Return (x, y) of the center of cell containing provided text 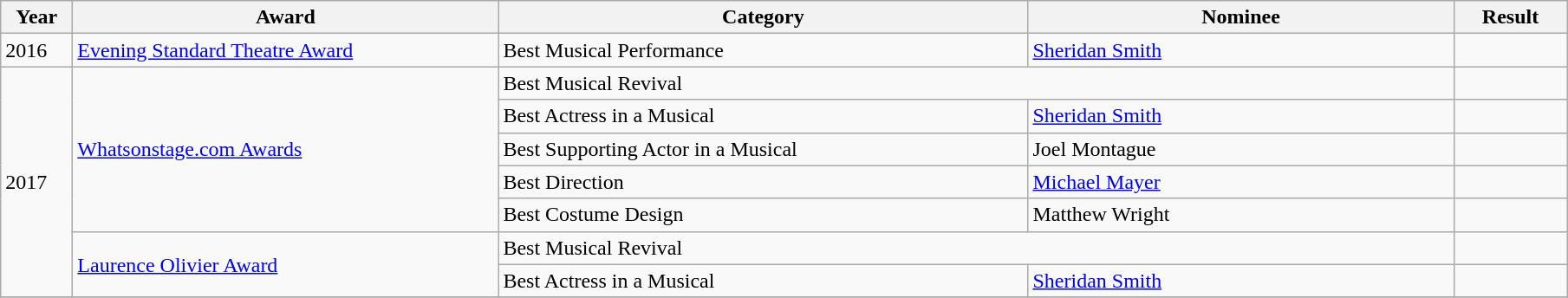
Whatsonstage.com Awards (286, 149)
Award (286, 17)
Best Musical Performance (763, 50)
Evening Standard Theatre Award (286, 50)
Michael Mayer (1241, 182)
Joel Montague (1241, 149)
Result (1510, 17)
Best Direction (763, 182)
Year (36, 17)
Matthew Wright (1241, 215)
Best Costume Design (763, 215)
Best Supporting Actor in a Musical (763, 149)
2017 (36, 182)
Category (763, 17)
Nominee (1241, 17)
2016 (36, 50)
Laurence Olivier Award (286, 264)
